From the cell containing the given text, extract its center point as (X, Y) coordinate. 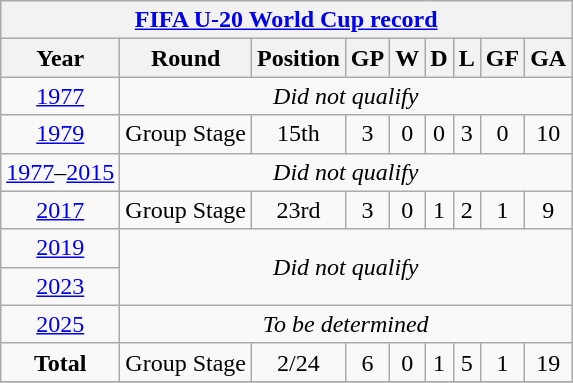
1977 (60, 96)
6 (367, 362)
2/24 (299, 362)
15th (299, 134)
To be determined (346, 324)
2 (466, 210)
2019 (60, 248)
D (439, 58)
2023 (60, 286)
5 (466, 362)
9 (548, 210)
Year (60, 58)
GA (548, 58)
23rd (299, 210)
1979 (60, 134)
1977–2015 (60, 172)
GF (502, 58)
2017 (60, 210)
Total (60, 362)
GP (367, 58)
L (466, 58)
Position (299, 58)
FIFA U-20 World Cup record (286, 20)
2025 (60, 324)
Round (186, 58)
W (408, 58)
19 (548, 362)
10 (548, 134)
